Provide the [X, Y] coordinate of the cell's center where the given text is located.  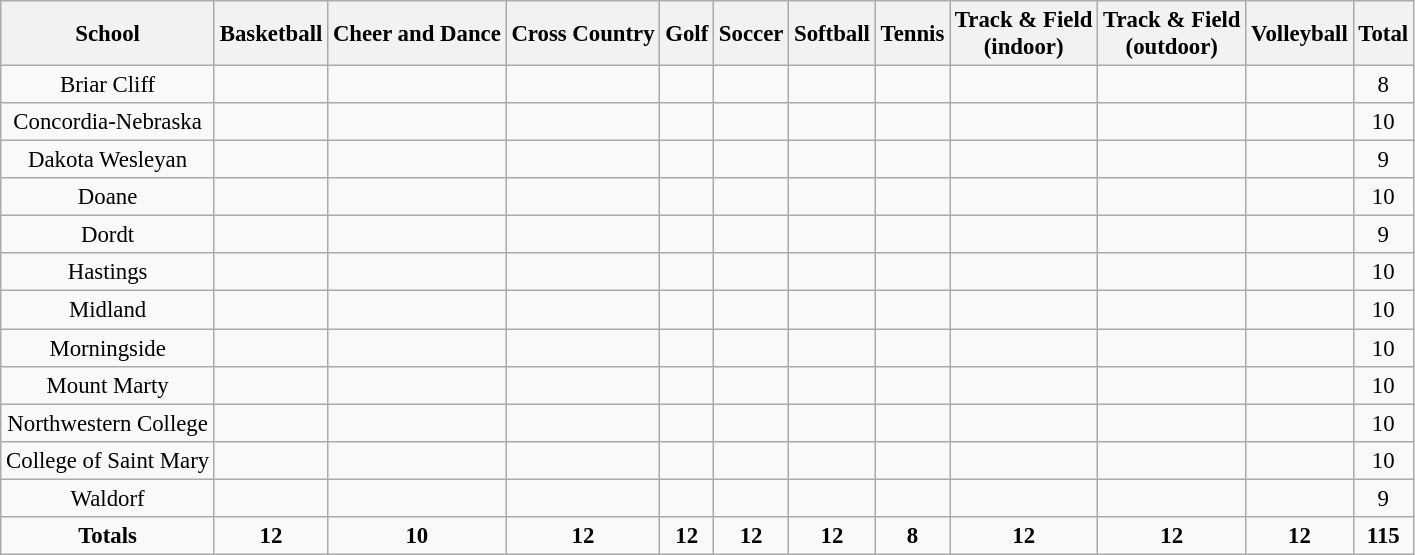
115 [1383, 536]
Volleyball [1300, 34]
Totals [108, 536]
School [108, 34]
Golf [687, 34]
Waldorf [108, 498]
Briar Cliff [108, 85]
Track & Field(outdoor) [1172, 34]
Dakota Wesleyan [108, 160]
Dordt [108, 235]
Hastings [108, 273]
Total [1383, 34]
Doane [108, 197]
Cross Country [583, 34]
Tennis [912, 34]
Northwestern College [108, 423]
Softball [832, 34]
Midland [108, 310]
Basketball [270, 34]
Mount Marty [108, 385]
Concordia-Nebraska [108, 122]
Soccer [752, 34]
Cheer and Dance [417, 34]
Track & Field(indoor) [1024, 34]
College of Saint Mary [108, 460]
Morningside [108, 348]
